Locate the cell with the specified text and output its [X, Y] center coordinate. 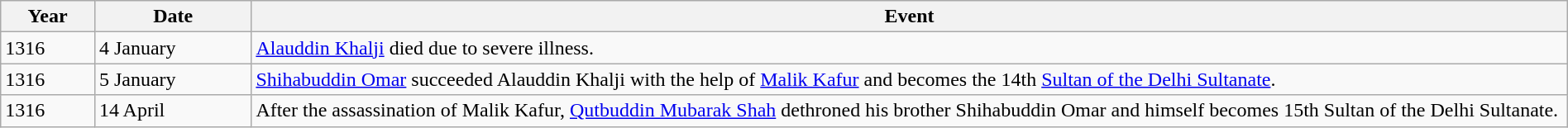
5 January [172, 79]
Alauddin Khalji died due to severe illness. [910, 48]
Event [910, 17]
14 April [172, 111]
Year [48, 17]
Date [172, 17]
Shihabuddin Omar succeeded Alauddin Khalji with the help of Malik Kafur and becomes the 14th Sultan of the Delhi Sultanate. [910, 79]
4 January [172, 48]
